From the cell containing the given text, extract its center point as [x, y] coordinate. 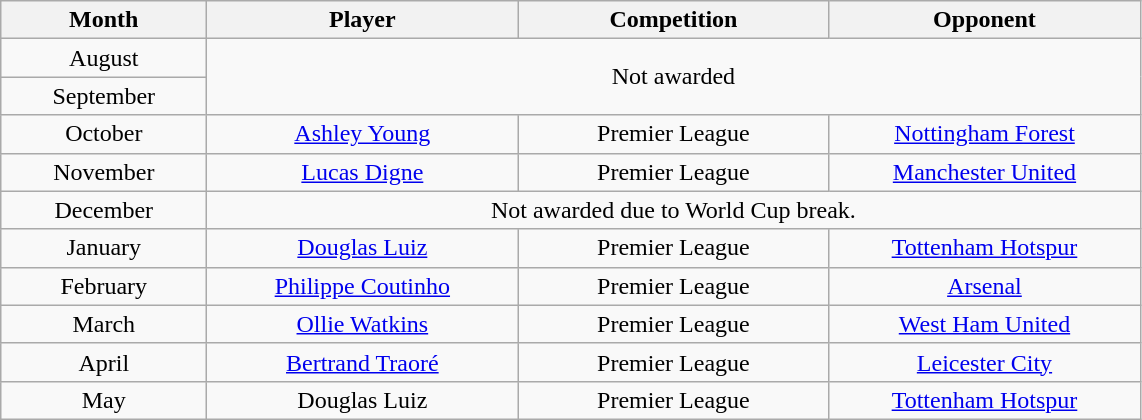
Lucas Digne [362, 172]
Nottingham Forest [984, 134]
Arsenal [984, 286]
October [104, 134]
December [104, 210]
West Ham United [984, 324]
Opponent [984, 20]
Philippe Coutinho [362, 286]
Player [362, 20]
November [104, 172]
August [104, 58]
Ollie Watkins [362, 324]
Competition [674, 20]
Bertrand Traoré [362, 362]
Ashley Young [362, 134]
Leicester City [984, 362]
Month [104, 20]
Manchester United [984, 172]
Not awarded [674, 77]
September [104, 96]
Not awarded due to World Cup break. [674, 210]
May [104, 400]
March [104, 324]
January [104, 248]
February [104, 286]
April [104, 362]
